From the cell containing the given text, extract its center point as [x, y] coordinate. 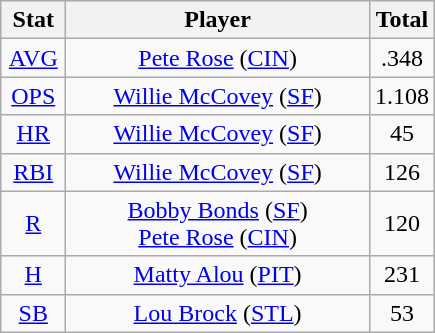
Matty Alou (PIT) [218, 275]
Total [402, 20]
RBI [34, 172]
120 [402, 224]
53 [402, 313]
Bobby Bonds (SF)Pete Rose (CIN) [218, 224]
231 [402, 275]
R [34, 224]
1.108 [402, 96]
.348 [402, 58]
Pete Rose (CIN) [218, 58]
H [34, 275]
Stat [34, 20]
OPS [34, 96]
Player [218, 20]
SB [34, 313]
45 [402, 134]
126 [402, 172]
AVG [34, 58]
HR [34, 134]
Lou Brock (STL) [218, 313]
